Extract the [X, Y] coordinate from the center of the cell holding the provided text.  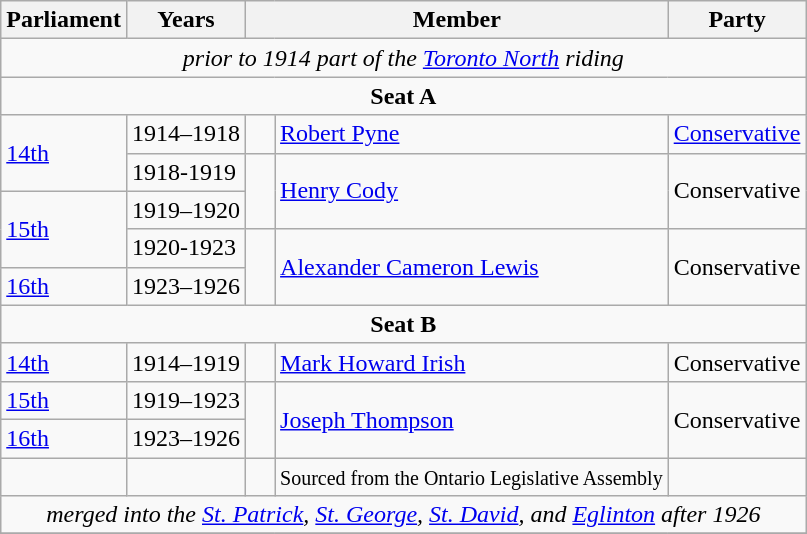
Party [737, 20]
Parliament [64, 20]
Robert Pyne [472, 134]
Years [186, 20]
1914–1919 [186, 362]
1919–1923 [186, 400]
merged into the St. Patrick, St. George, St. David, and Eglinton after 1926 [404, 515]
Seat B [404, 324]
Mark Howard Irish [472, 362]
1914–1918 [186, 134]
Alexander Cameron Lewis [472, 267]
Seat A [404, 96]
Henry Cody [472, 191]
1919–1920 [186, 210]
1918-1919 [186, 172]
prior to 1914 part of the Toronto North riding [404, 58]
1920-1923 [186, 248]
Sourced from the Ontario Legislative Assembly [472, 477]
Member [458, 20]
Joseph Thompson [472, 419]
